Locate the cell with the specified text and output its [x, y] center coordinate. 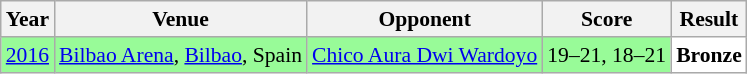
Bilbao Arena, Bilbao, Spain [180, 55]
Score [606, 19]
Venue [180, 19]
Result [709, 19]
Year [28, 19]
Bronze [709, 55]
Chico Aura Dwi Wardoyo [424, 55]
Opponent [424, 19]
19–21, 18–21 [606, 55]
2016 [28, 55]
